Find where the given text appears and provide that cell's center as [X, Y] coordinate. 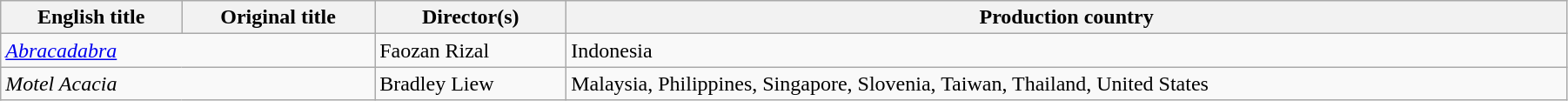
Abracadabra [188, 50]
Faozan Rizal [471, 50]
English title [91, 17]
Malaysia, Philippines, Singapore, Slovenia, Taiwan, Thailand, United States [1067, 84]
Indonesia [1067, 50]
Bradley Liew [471, 84]
Director(s) [471, 17]
Motel Acacia [188, 84]
Production country [1067, 17]
Original title [278, 17]
